Output the [X, Y] coordinate of the center of the cell containing the given text.  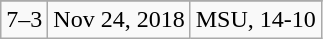
7–3 [24, 20]
MSU, 14-10 [256, 20]
Nov 24, 2018 [119, 20]
